Identify which cell holds the provided text, then report its [x, y] central coordinate. 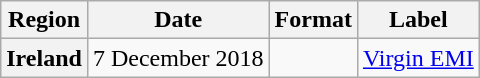
7 December 2018 [178, 58]
Label [418, 20]
Ireland [44, 58]
Date [178, 20]
Format [313, 20]
Region [44, 20]
Virgin EMI [418, 58]
